Return the (X, Y) coordinate for the center point of the cell that contains the specified text.  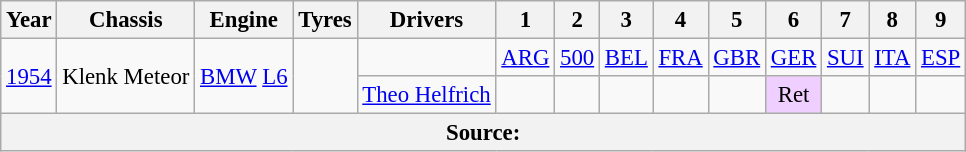
Klenk Meteor (126, 76)
GBR (736, 58)
Theo Helfrich (426, 95)
Drivers (426, 20)
Tyres (325, 20)
Ret (793, 95)
5 (736, 20)
7 (846, 20)
4 (680, 20)
1954 (29, 76)
1 (526, 20)
3 (626, 20)
8 (892, 20)
500 (578, 58)
ITA (892, 58)
ESP (941, 58)
BEL (626, 58)
Year (29, 20)
FRA (680, 58)
Chassis (126, 20)
Source: (484, 133)
Engine (244, 20)
2 (578, 20)
GER (793, 58)
ARG (526, 58)
SUI (846, 58)
9 (941, 20)
BMW L6 (244, 76)
6 (793, 20)
